Pinpoint the cell where the given text exists, returning its (x, y) midpoint coordinate. 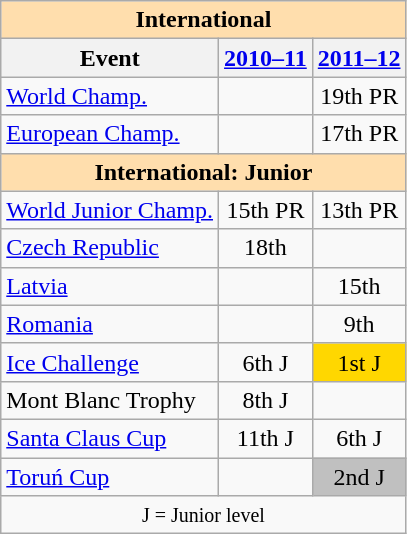
Event (110, 58)
Romania (110, 324)
Santa Claus Cup (110, 438)
8th J (266, 400)
19th PR (359, 96)
18th (266, 248)
9th (359, 324)
Toruń Cup (110, 477)
2011–12 (359, 58)
International (204, 20)
17th PR (359, 134)
World Junior Champ. (110, 210)
Mont Blanc Trophy (110, 400)
Ice Challenge (110, 362)
World Champ. (110, 96)
13th PR (359, 210)
15th PR (266, 210)
J = Junior level (204, 515)
11th J (266, 438)
2nd J (359, 477)
International: Junior (204, 172)
Latvia (110, 286)
European Champ. (110, 134)
Czech Republic (110, 248)
1st J (359, 362)
15th (359, 286)
2010–11 (266, 58)
